Pinpoint the cell where the given text exists, returning its (x, y) midpoint coordinate. 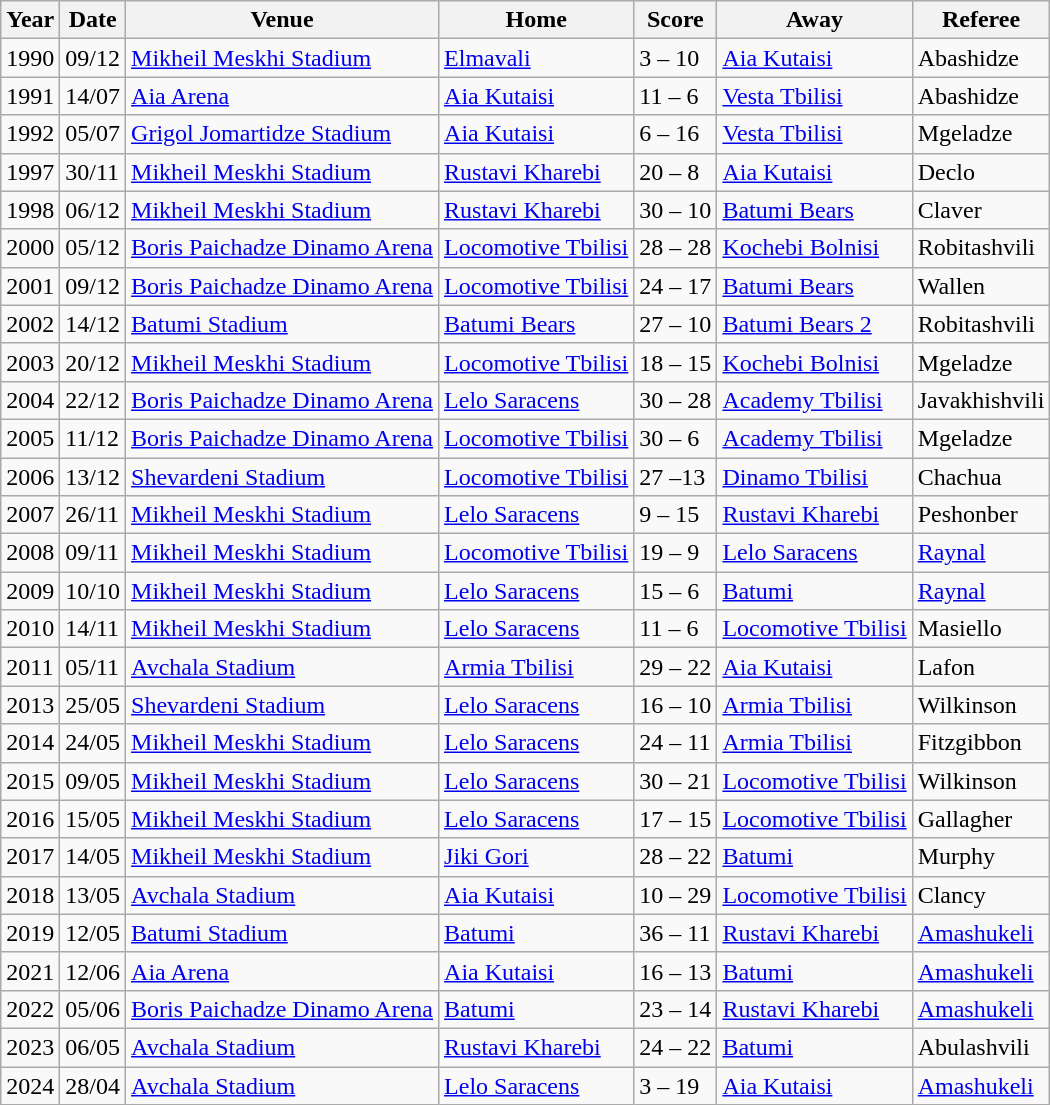
Clancy (981, 895)
2002 (30, 324)
23 – 14 (676, 1009)
28 – 22 (676, 857)
3 – 19 (676, 1085)
2024 (30, 1085)
2010 (30, 629)
Dinamo Tbilisi (814, 477)
30 – 21 (676, 781)
2005 (30, 438)
2006 (30, 477)
24 – 17 (676, 286)
Venue (282, 20)
2009 (30, 591)
1998 (30, 210)
10/10 (93, 591)
2023 (30, 1047)
2015 (30, 781)
9 – 15 (676, 515)
2019 (30, 933)
Lafon (981, 667)
2014 (30, 743)
27 – 10 (676, 324)
09/11 (93, 553)
Chachua (981, 477)
1997 (30, 172)
Peshonber (981, 515)
15/05 (93, 819)
06/12 (93, 210)
18 – 15 (676, 362)
2016 (30, 819)
2003 (30, 362)
Javakhishvili (981, 400)
13/05 (93, 895)
1990 (30, 58)
05/11 (93, 667)
28 – 28 (676, 248)
09/05 (93, 781)
Abulashvili (981, 1047)
Batumi Bears 2 (814, 324)
14/12 (93, 324)
1991 (30, 96)
Fitzgibbon (981, 743)
6 – 16 (676, 134)
20 – 8 (676, 172)
Wallen (981, 286)
16 – 10 (676, 705)
29 – 22 (676, 667)
2022 (30, 1009)
11/12 (93, 438)
27 –13 (676, 477)
05/07 (93, 134)
13/12 (93, 477)
12/05 (93, 933)
14/11 (93, 629)
Jiki Gori (536, 857)
25/05 (93, 705)
Score (676, 20)
24 – 22 (676, 1047)
2021 (30, 971)
05/06 (93, 1009)
2007 (30, 515)
Referee (981, 20)
30/11 (93, 172)
Murphy (981, 857)
1992 (30, 134)
12/06 (93, 971)
Gallagher (981, 819)
2018 (30, 895)
Grigol Jomartidze Stadium (282, 134)
2011 (30, 667)
2008 (30, 553)
2000 (30, 248)
3 – 10 (676, 58)
2001 (30, 286)
14/05 (93, 857)
28/04 (93, 1085)
Date (93, 20)
Away (814, 20)
Elmavali (536, 58)
16 – 13 (676, 971)
14/07 (93, 96)
Year (30, 20)
30 – 28 (676, 400)
Declo (981, 172)
2013 (30, 705)
2017 (30, 857)
19 – 9 (676, 553)
2004 (30, 400)
20/12 (93, 362)
10 – 29 (676, 895)
Claver (981, 210)
Home (536, 20)
26/11 (93, 515)
Masiello (981, 629)
30 – 6 (676, 438)
06/05 (93, 1047)
36 – 11 (676, 933)
15 – 6 (676, 591)
24/05 (93, 743)
30 – 10 (676, 210)
05/12 (93, 248)
24 – 11 (676, 743)
22/12 (93, 400)
17 – 15 (676, 819)
